Find where the given text appears and provide that cell's center as (x, y) coordinate. 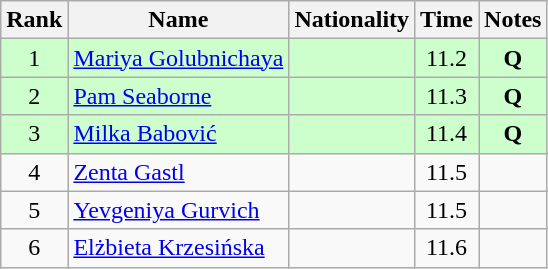
4 (34, 172)
11.6 (447, 248)
Milka Babović (178, 134)
1 (34, 58)
11.4 (447, 134)
6 (34, 248)
Yevgeniya Gurvich (178, 210)
3 (34, 134)
Nationality (352, 20)
Elżbieta Krzesińska (178, 248)
Mariya Golubnichaya (178, 58)
Pam Seaborne (178, 96)
Time (447, 20)
5 (34, 210)
Name (178, 20)
11.2 (447, 58)
Zenta Gastl (178, 172)
2 (34, 96)
Notes (513, 20)
Rank (34, 20)
11.3 (447, 96)
